Find where the given text appears and provide that cell's center as [x, y] coordinate. 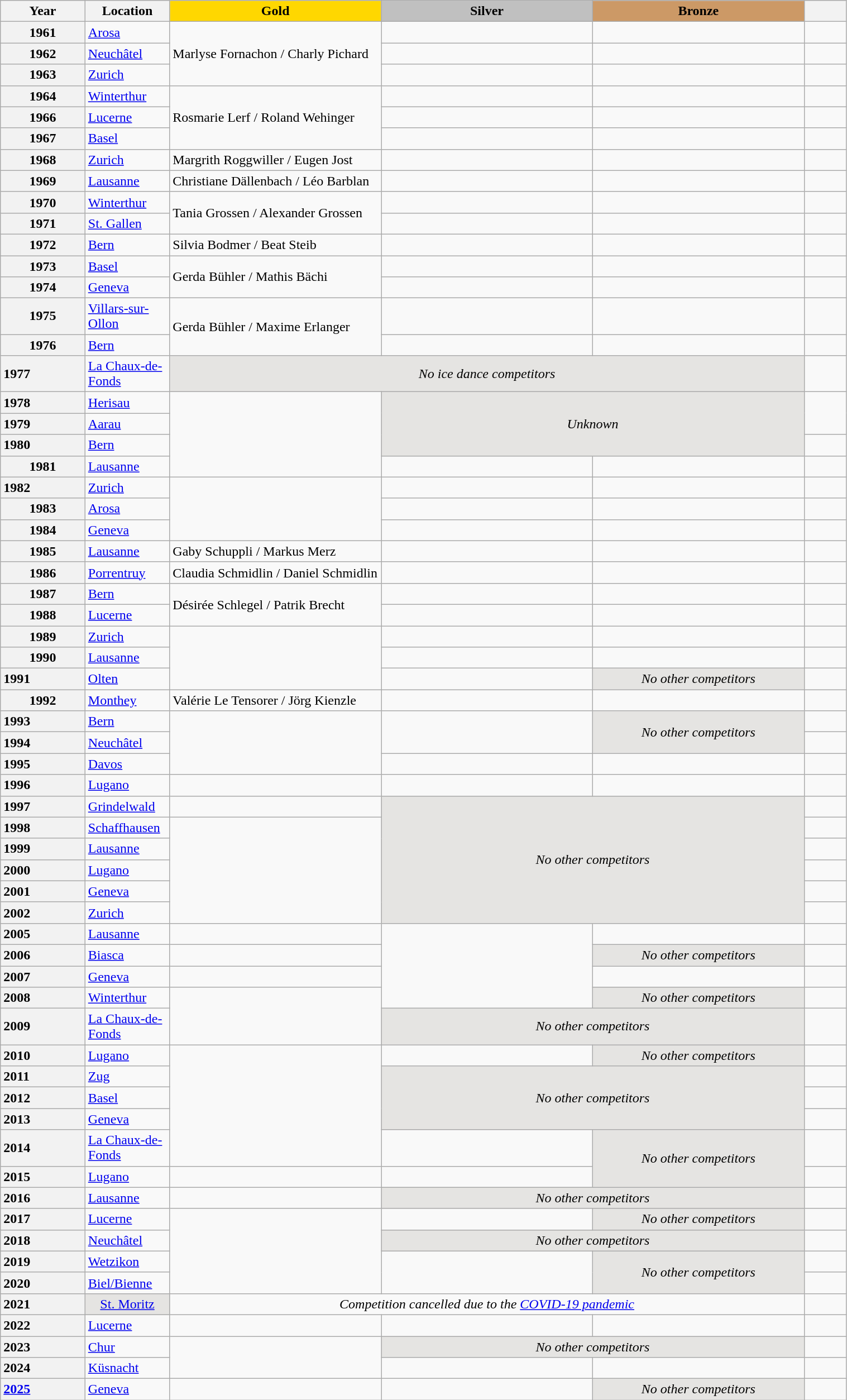
1964 [43, 96]
1963 [43, 75]
2009 [43, 1026]
1976 [43, 345]
1981 [43, 466]
2023 [43, 1346]
1991 [43, 679]
Valérie Le Tensorer / Jörg Kienzle [276, 700]
2007 [43, 977]
Marlyse Fornachon / Charly Pichard [276, 54]
Rosmarie Lerf / Roland Wehinger [276, 117]
Herisau [127, 403]
Schaffhausen [127, 828]
1992 [43, 700]
1983 [43, 509]
Gaby Schuppli / Markus Merz [276, 551]
1986 [43, 572]
1973 [43, 266]
2025 [43, 1389]
Grindelwald [127, 806]
Biel/Bienne [127, 1283]
2011 [43, 1077]
1971 [43, 223]
2001 [43, 891]
1962 [43, 54]
Location [127, 11]
1979 [43, 424]
1980 [43, 445]
1989 [43, 636]
Gerda Bühler / Mathis Bächi [276, 277]
Porrentruy [127, 572]
Biasca [127, 955]
Désirée Schlegel / Patrik Brecht [276, 604]
St. Moritz [127, 1304]
1999 [43, 849]
Christiane Dällenbach / Léo Barblan [276, 181]
Bronze [698, 11]
1977 [43, 374]
Davos [127, 764]
Silver [487, 11]
1993 [43, 721]
No ice dance competitors [487, 374]
1970 [43, 202]
1968 [43, 160]
1966 [43, 117]
Unknown [593, 424]
Margrith Roggwiller / Eugen Jost [276, 160]
2016 [43, 1198]
Zug [127, 1077]
2013 [43, 1119]
1990 [43, 658]
Competition cancelled due to the COVID-19 pandemic [487, 1304]
2012 [43, 1098]
1982 [43, 488]
Monthey [127, 700]
1997 [43, 806]
Villars-sur-Ollon [127, 316]
St. Gallen [127, 223]
1967 [43, 138]
1975 [43, 316]
Wetzikon [127, 1262]
Küsnacht [127, 1368]
2002 [43, 912]
Year [43, 11]
2000 [43, 870]
2021 [43, 1304]
Gerda Bühler / Maxime Erlanger [276, 327]
1988 [43, 615]
2005 [43, 934]
Olten [127, 679]
1987 [43, 594]
Gold [276, 11]
Aarau [127, 424]
Chur [127, 1346]
2022 [43, 1325]
2008 [43, 998]
1978 [43, 403]
1984 [43, 530]
2006 [43, 955]
2024 [43, 1368]
1969 [43, 181]
Silvia Bodmer / Beat Steib [276, 245]
Claudia Schmidlin / Daniel Schmidlin [276, 572]
1995 [43, 764]
1985 [43, 551]
2010 [43, 1055]
2018 [43, 1240]
1974 [43, 288]
1998 [43, 828]
1961 [43, 32]
2017 [43, 1219]
2019 [43, 1262]
2020 [43, 1283]
Tania Grossen / Alexander Grossen [276, 213]
1994 [43, 743]
1996 [43, 785]
2015 [43, 1177]
2014 [43, 1148]
1972 [43, 245]
